Capture the cell that displays the provided text and extract its [x, y] central coordinate. 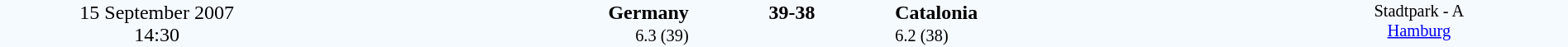
Stadtpark - A Hamburg [1419, 23]
Germany [501, 12]
6.2 (38) [1082, 36]
15 September 200714:30 [157, 23]
Catalonia [1082, 12]
6.3 (39) [501, 36]
39-38 [791, 12]
